Return [X, Y] of the center of cell containing provided text 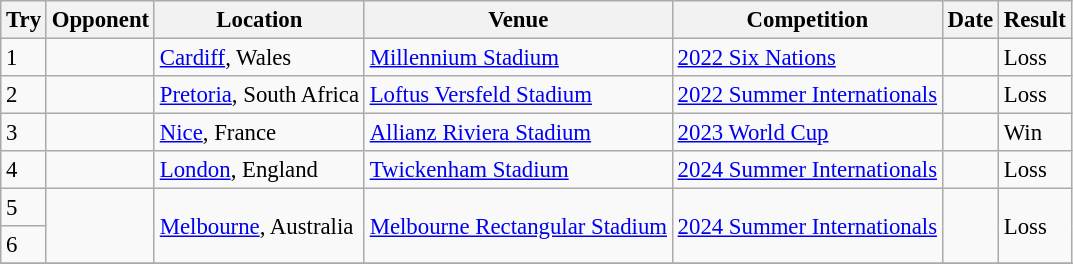
Venue [518, 20]
Nice, France [259, 133]
Location [259, 20]
Competition [807, 20]
Loftus Versfeld Stadium [518, 95]
Date [970, 20]
Result [1034, 20]
Twickenham Stadium [518, 170]
1 [24, 58]
2023 World Cup [807, 133]
Melbourne Rectangular Stadium [518, 226]
2022 Summer Internationals [807, 95]
5 [24, 208]
4 [24, 170]
3 [24, 133]
Try [24, 20]
Allianz Riviera Stadium [518, 133]
2022 Six Nations [807, 58]
Pretoria, South Africa [259, 95]
Opponent [100, 20]
Cardiff, Wales [259, 58]
2 [24, 95]
6 [24, 245]
London, England [259, 170]
Melbourne, Australia [259, 226]
Millennium Stadium [518, 58]
Win [1034, 133]
